Locate the cell with the specified text and output its (x, y) center coordinate. 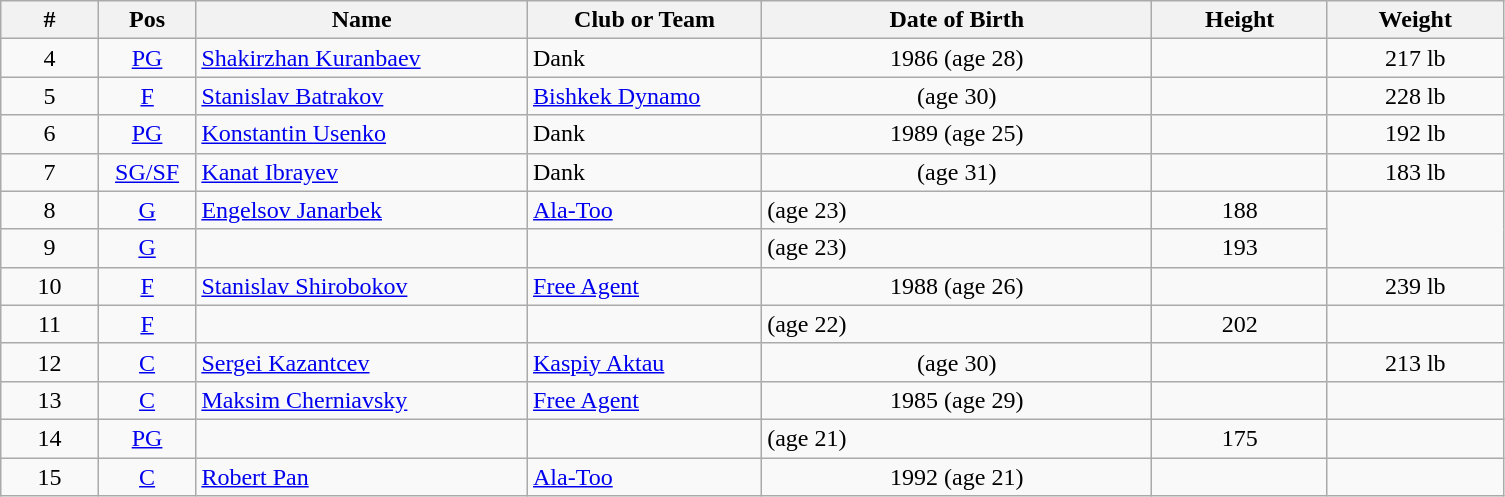
Sergei Kazantcev (362, 362)
193 (1240, 248)
1986 (age 28) (957, 58)
7 (50, 172)
5 (50, 96)
# (50, 20)
14 (50, 438)
10 (50, 286)
217 lb (1415, 58)
Maksim Cherniavsky (362, 400)
1985 (age 29) (957, 400)
1992 (age 21) (957, 477)
Club or Team (645, 20)
Weight (1415, 20)
15 (50, 477)
175 (1240, 438)
(age 31) (957, 172)
202 (1240, 324)
SG/SF (147, 172)
1989 (age 25) (957, 134)
188 (1240, 210)
13 (50, 400)
239 lb (1415, 286)
Kaspiy Aktau (645, 362)
192 lb (1415, 134)
Bishkek Dynamo (645, 96)
Stanislav Batrakov (362, 96)
6 (50, 134)
Stanislav Shirobokov (362, 286)
228 lb (1415, 96)
(age 22) (957, 324)
Shakirzhan Kuranbaev (362, 58)
213 lb (1415, 362)
Height (1240, 20)
Name (362, 20)
(age 21) (957, 438)
Kanat Ibrayev (362, 172)
1988 (age 26) (957, 286)
183 lb (1415, 172)
12 (50, 362)
Pos (147, 20)
Engelsov Janarbek (362, 210)
11 (50, 324)
Robert Pan (362, 477)
9 (50, 248)
Konstantin Usenko (362, 134)
Date of Birth (957, 20)
8 (50, 210)
4 (50, 58)
